Capture the cell that displays the provided text and extract its (x, y) central coordinate. 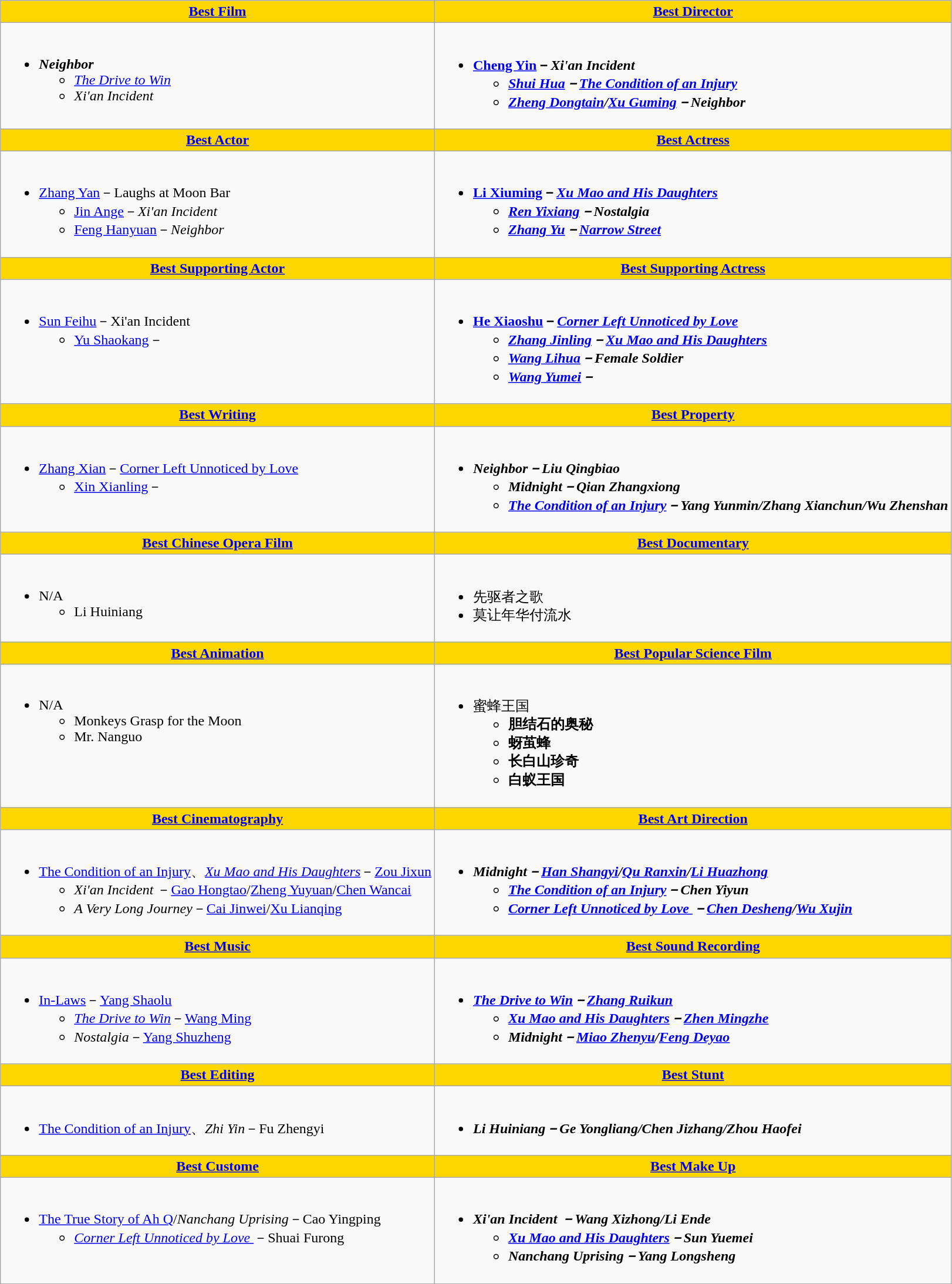
Zhang Xian－Corner Left Unnoticed by Love Xin Xianling－ (218, 479)
Best Actor (218, 140)
蜜蜂王国胆结石的奥秘蚜茧蜂长白山珍奇白蚁王国 (693, 736)
Li Huiniang－Ge Yongliang/Chen Jizhang/Zhou Haofei (693, 1121)
Best Film (218, 12)
Best Popular Science Film (693, 653)
Best Art Direction (693, 819)
N/AMonkeys Grasp for the MoonMr. Nanguo (218, 736)
The Drive to Win－Zhang RuikunXu Mao and His Daughters－Zhen MingzheMidnight－Miao Zhenyu/Feng Deyao (693, 1011)
Best Supporting Actress (693, 268)
Best Animation (218, 653)
Cheng Yin－Xi'an Incident Shui Hua－The Condition of an InjuryZheng Dongtain/Xu Guming－Neighbor (693, 76)
Best Writing (218, 415)
Best Cinematography (218, 819)
Best Make Up (693, 1166)
Best Chinese Opera Film (218, 543)
Best Stunt (693, 1075)
Best Sound Recording (693, 947)
N/ALi Huiniang (218, 599)
The True Story of Ah Q/Nanchang Uprising－Cao YingpingCorner Left Unnoticed by Love －Shuai Furong (218, 1230)
Sun Feihu－Xi'an Incident Yu Shaokang－ (218, 342)
Best Custome (218, 1166)
Best Editing (218, 1075)
先驱者之歌莫让年华付流水 (693, 599)
Best Supporting Actor (218, 268)
The Condition of an Injury、Zhi Yin－Fu Zhengyi (218, 1121)
In-Laws－Yang ShaoluThe Drive to Win－Wang MingNostalgia－Yang Shuzheng (218, 1011)
Neighbor－Liu QingbiaoMidnight－Qian ZhangxiongThe Condition of an Injury－Yang Yunmin/Zhang Xianchun/Wu Zhenshan (693, 479)
Zhang Yan－Laughs at Moon BarJin Ange－Xi'an Incident Feng Hanyuan－Neighbor (218, 204)
NeighborThe Drive to WinXi'an Incident (218, 76)
Best Director (693, 12)
Best Music (218, 947)
Best Documentary (693, 543)
Best Property (693, 415)
Li Xiuming－Xu Mao and His DaughtersRen Yixiang－NostalgiaZhang Yu－Narrow Street (693, 204)
Midnight－Han Shangyi/Qu Ranxin/Li HuazhongThe Condition of an Injury－Chen YiyunCorner Left Unnoticed by Love －Chen Desheng/Wu Xujin (693, 883)
Xi'an Incident －Wang Xizhong/Li EndeXu Mao and His Daughters－Sun YuemeiNanchang Uprising－Yang Longsheng (693, 1230)
He Xiaoshu－Corner Left Unnoticed by Love Zhang Jinling－Xu Mao and His DaughtersWang Lihua－Female SoldierWang Yumei－ (693, 342)
Best Actress (693, 140)
